Detect which cell encompasses the target text, then output its (x, y) center coordinate. 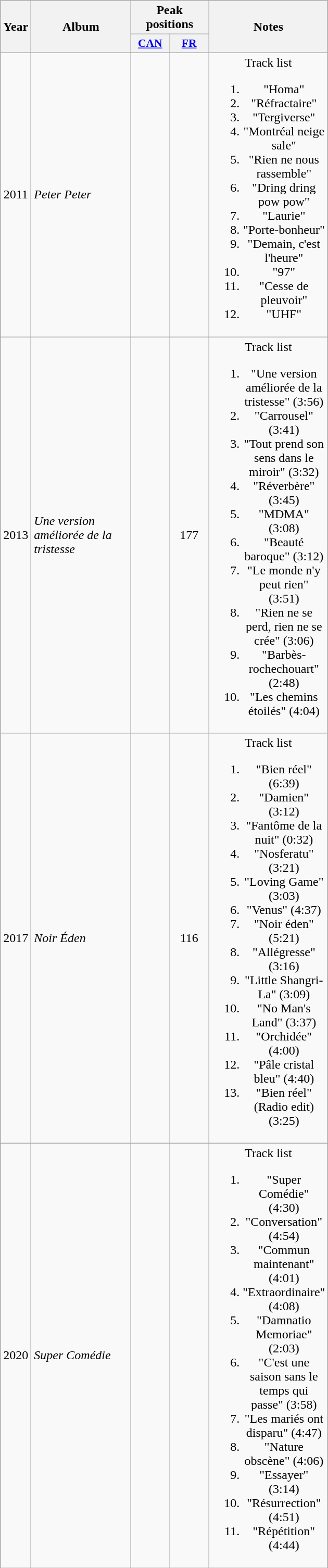
2011 (16, 195)
2013 (16, 534)
Super Comédie (81, 1356)
Year (16, 27)
CAN (150, 44)
2020 (16, 1356)
Peak positions (170, 18)
2017 (16, 938)
Noir Éden (81, 938)
FR (190, 44)
Une version améliorée de la tristesse (81, 534)
Notes (269, 27)
116 (190, 938)
Peter Peter (81, 195)
Album (81, 27)
177 (190, 534)
